Capture the cell that displays the provided text and extract its [x, y] central coordinate. 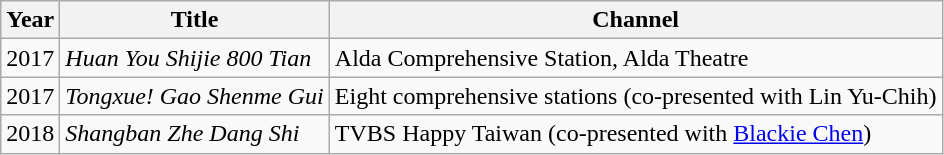
Year [30, 20]
Eight comprehensive stations (co-presented with Lin Yu-Chih) [636, 96]
Alda Comprehensive Station, Alda Theatre [636, 58]
Huan You Shijie 800 Tian [194, 58]
Shangban Zhe Dang Shi [194, 134]
Tongxue! Gao Shenme Gui [194, 96]
Channel [636, 20]
Title [194, 20]
2018 [30, 134]
TVBS Happy Taiwan (co-presented with Blackie Chen) [636, 134]
